Determine the [x, y] coordinate at the center of the cell enclosing the given text.  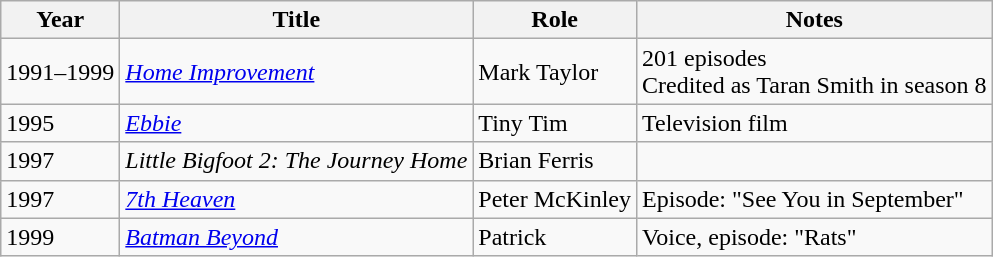
Little Bigfoot 2: The Journey Home [296, 161]
Brian Ferris [555, 161]
1995 [60, 123]
Role [555, 20]
201 episodesCredited as Taran Smith in season 8 [815, 72]
Title [296, 20]
Television film [815, 123]
1999 [60, 237]
Year [60, 20]
Episode: "See You in September" [815, 199]
Tiny Tim [555, 123]
Ebbie [296, 123]
Mark Taylor [555, 72]
Notes [815, 20]
7th Heaven [296, 199]
Peter McKinley [555, 199]
Patrick [555, 237]
Batman Beyond [296, 237]
Voice, episode: "Rats" [815, 237]
Home Improvement [296, 72]
1991–1999 [60, 72]
